Extract the (x, y) coordinate from the center of the cell holding the provided text.  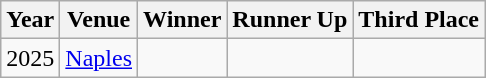
Third Place (419, 20)
Year (30, 20)
Winner (182, 20)
2025 (30, 58)
Naples (99, 58)
Venue (99, 20)
Runner Up (290, 20)
